Determine the [x, y] coordinate at the center of the cell enclosing the given text.  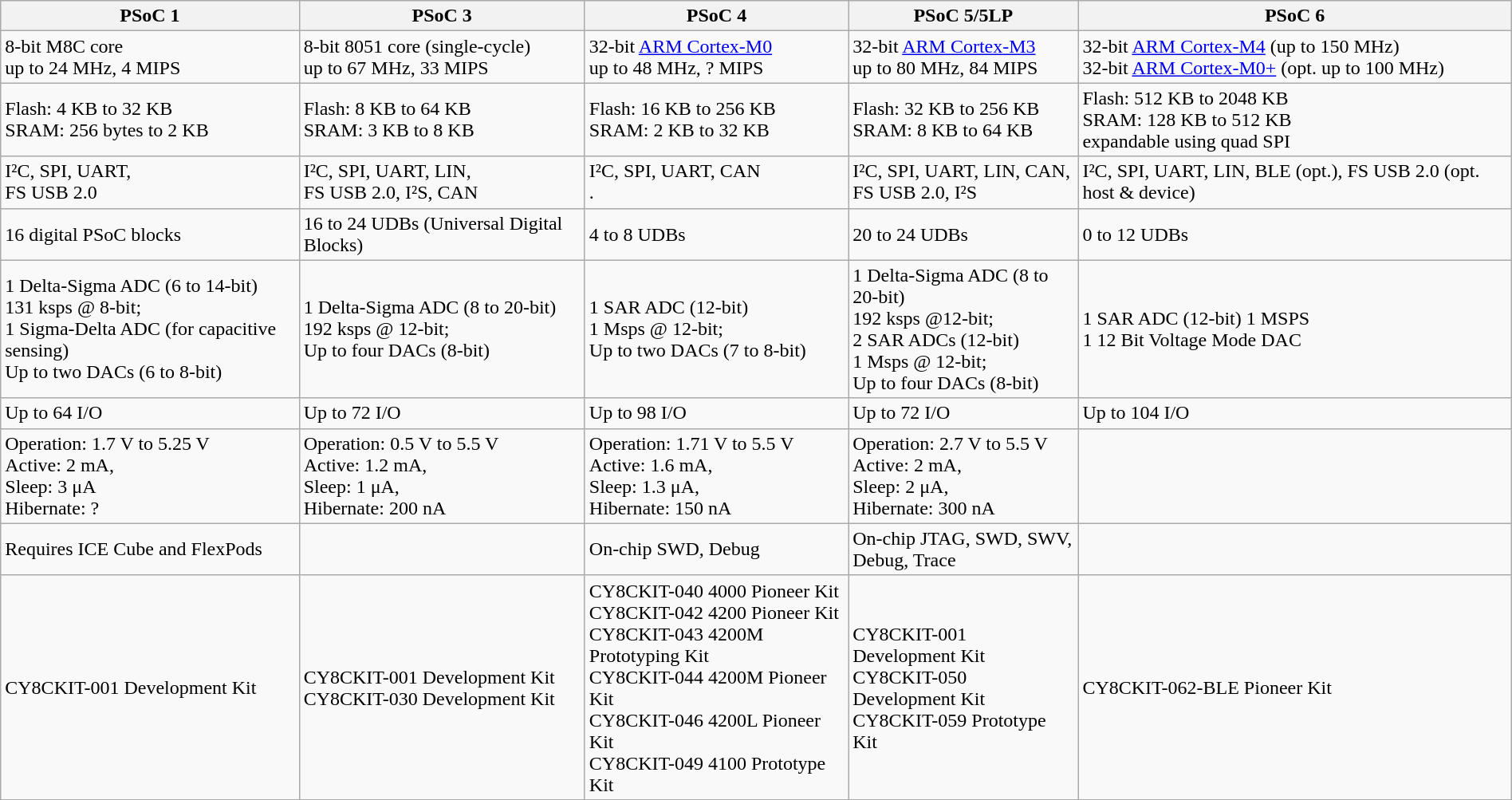
20 to 24 UDBs [963, 234]
PSoC 4 [716, 16]
Up to 104 I/O [1295, 413]
PSoC 3 [442, 16]
I²C, SPI, UART, LIN, FS USB 2.0, I²S, CAN [442, 182]
I²C, SPI, UART, LIN, CAN,FS USB 2.0, I²S [963, 182]
32-bit ARM Cortex-M4 (up to 150 MHz)32-bit ARM Cortex-M0+ (opt. up to 100 MHz) [1295, 57]
PSoC 5/5LP [963, 16]
16 to 24 UDBs (Universal Digital Blocks) [442, 234]
I²C, SPI, UART, CAN. [716, 182]
Flash: 8 KB to 64 KB SRAM: 3 KB to 8 KB [442, 120]
32-bit ARM Cortex-M3 up to 80 MHz, 84 MIPS [963, 57]
I²C, SPI, UART, FS USB 2.0 [150, 182]
Operation: 2.7 V to 5.5 V Active: 2 mA, Sleep: 2 μA, Hibernate: 300 nA [963, 475]
8-bit 8051 core (single-cycle) up to 67 MHz, 33 MIPS [442, 57]
1 SAR ADC (12-bit)1 Msps @ 12-bit;Up to two DACs (7 to 8-bit) [716, 329]
0 to 12 UDBs [1295, 234]
Flash: 32 KB to 256 KB SRAM: 8 KB to 64 KB [963, 120]
16 digital PSoC blocks [150, 234]
Operation: 1.7 V to 5.25 V Active: 2 mA, Sleep: 3 μA Hibernate: ? [150, 475]
CY8CKIT-001 Development Kit [150, 688]
On-chip JTAG, SWD, SWV, Debug, Trace [963, 549]
Flash: 512 KB to 2048 KB SRAM: 128 KB to 512 KBexpandable using quad SPI [1295, 120]
Operation: 0.5 V to 5.5 V Active: 1.2 mA, Sleep: 1 μA, Hibernate: 200 nA [442, 475]
Operation: 1.71 V to 5.5 V Active: 1.6 mA, Sleep: 1.3 μA, Hibernate: 150 nA [716, 475]
PSoC 1 [150, 16]
Requires ICE Cube and FlexPods [150, 549]
Up to 98 I/O [716, 413]
Flash: 16 KB to 256 KB SRAM: 2 KB to 32 KB [716, 120]
Flash: 4 KB to 32 KB SRAM: 256 bytes to 2 KB [150, 120]
On-chip SWD, Debug [716, 549]
CY8CKIT-001 Development Kit CY8CKIT-030 Development Kit [442, 688]
1 Delta-Sigma ADC (6 to 14-bit)131 ksps @ 8-bit;1 Sigma-Delta ADC (for capacitive sensing)Up to two DACs (6 to 8-bit) [150, 329]
1 Delta-Sigma ADC (8 to 20-bit)192 ksps @12-bit;2 SAR ADCs (12-bit)1 Msps @ 12-bit;Up to four DACs (8-bit) [963, 329]
CY8CKIT-001 Development Kit CY8CKIT-050 Development Kit CY8CKIT-059 Prototype Kit [963, 688]
I²C, SPI, UART, LIN, BLE (opt.), FS USB 2.0 (opt. host & device) [1295, 182]
4 to 8 UDBs [716, 234]
8-bit M8C core up to 24 MHz, 4 MIPS [150, 57]
PSoC 6 [1295, 16]
1 SAR ADC (12-bit) 1 MSPS1 12 Bit Voltage Mode DAC [1295, 329]
Up to 64 I/O [150, 413]
32-bit ARM Cortex-M0 up to 48 MHz, ? MIPS [716, 57]
1 Delta-Sigma ADC (8 to 20-bit)192 ksps @ 12-bit;Up to four DACs (8-bit) [442, 329]
CY8CKIT-062-BLE Pioneer Kit [1295, 688]
